From the cell containing the given text, extract its center point as [x, y] coordinate. 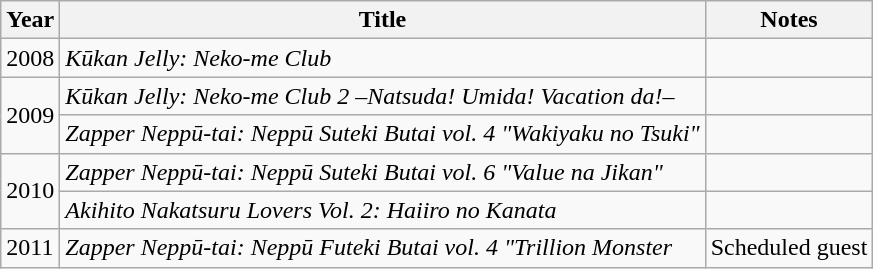
Zapper Neppū-tai: Neppū Futeki Butai vol. 4 "Trillion Monster [382, 248]
2008 [30, 58]
Kūkan Jelly: Neko-me Club 2 –Natsuda! Umida! Vacation da!– [382, 96]
Title [382, 20]
Notes [789, 20]
2010 [30, 191]
Akihito Nakatsuru Lovers Vol. 2: Haiiro no Kanata [382, 210]
Year [30, 20]
2011 [30, 248]
2009 [30, 115]
Zapper Neppū-tai: Neppū Suteki Butai vol. 4 "Wakiyaku no Tsuki" [382, 134]
Kūkan Jelly: Neko-me Club [382, 58]
Scheduled guest [789, 248]
Zapper Neppū-tai: Neppū Suteki Butai vol. 6 "Value na Jikan" [382, 172]
